Return the [X, Y] coordinate for the center point of the cell that contains the specified text.  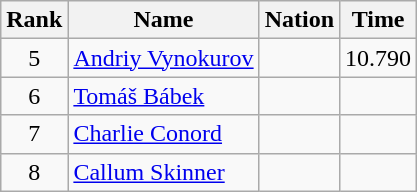
Time [378, 20]
Rank [34, 20]
Name [164, 20]
5 [34, 58]
8 [34, 172]
10.790 [378, 58]
Tomáš Bábek [164, 96]
Callum Skinner [164, 172]
7 [34, 134]
6 [34, 96]
Andriy Vynokurov [164, 58]
Charlie Conord [164, 134]
Nation [299, 20]
